For the text-containing cell, return its midpoint in [X, Y] coordinate format. 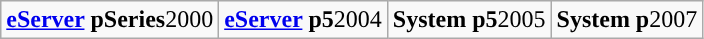
eServer p52004 [304, 20]
System p52005 [469, 20]
eServer pSeries2000 [110, 20]
System p2007 [627, 20]
